Extract the [X, Y] coordinate from the center of the cell holding the provided text.  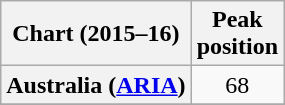
Peakposition [237, 34]
Australia (ARIA) [96, 85]
68 [237, 85]
Chart (2015–16) [96, 34]
